Output the (x, y) coordinate of the center of the cell containing the given text.  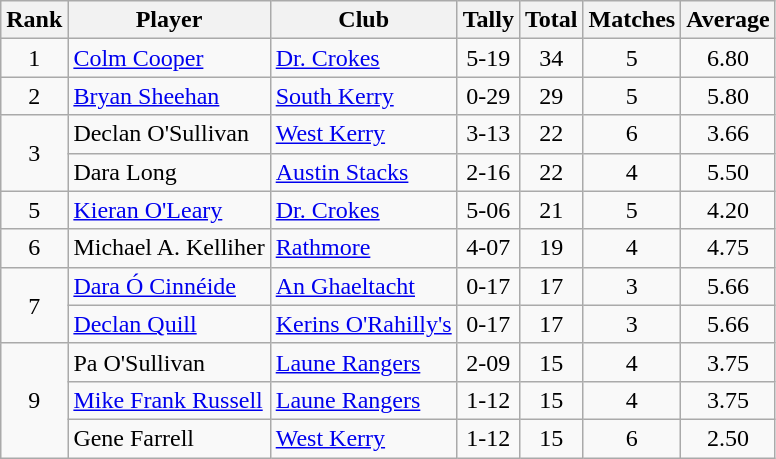
5-19 (488, 58)
Austin Stacks (364, 172)
Pa O'Sullivan (169, 362)
4.20 (728, 210)
Declan Quill (169, 324)
19 (551, 248)
Declan O'Sullivan (169, 134)
Rathmore (364, 248)
Total (551, 20)
Bryan Sheehan (169, 96)
4.75 (728, 248)
Dara Long (169, 172)
2 (34, 96)
Mike Frank Russell (169, 400)
Gene Farrell (169, 438)
2.50 (728, 438)
2-16 (488, 172)
2-09 (488, 362)
3-13 (488, 134)
Club (364, 20)
Colm Cooper (169, 58)
4-07 (488, 248)
34 (551, 58)
Michael A. Kelliher (169, 248)
9 (34, 400)
Kerins O'Rahilly's (364, 324)
Dara Ó Cinnéide (169, 286)
Tally (488, 20)
1 (34, 58)
7 (34, 305)
Rank (34, 20)
5.80 (728, 96)
29 (551, 96)
3.66 (728, 134)
21 (551, 210)
An Ghaeltacht (364, 286)
Average (728, 20)
6.80 (728, 58)
South Kerry (364, 96)
5-06 (488, 210)
5.50 (728, 172)
0-29 (488, 96)
Player (169, 20)
Kieran O'Leary (169, 210)
Matches (632, 20)
